Search for the cell housing the specified text and yield its (x, y) center coordinate. 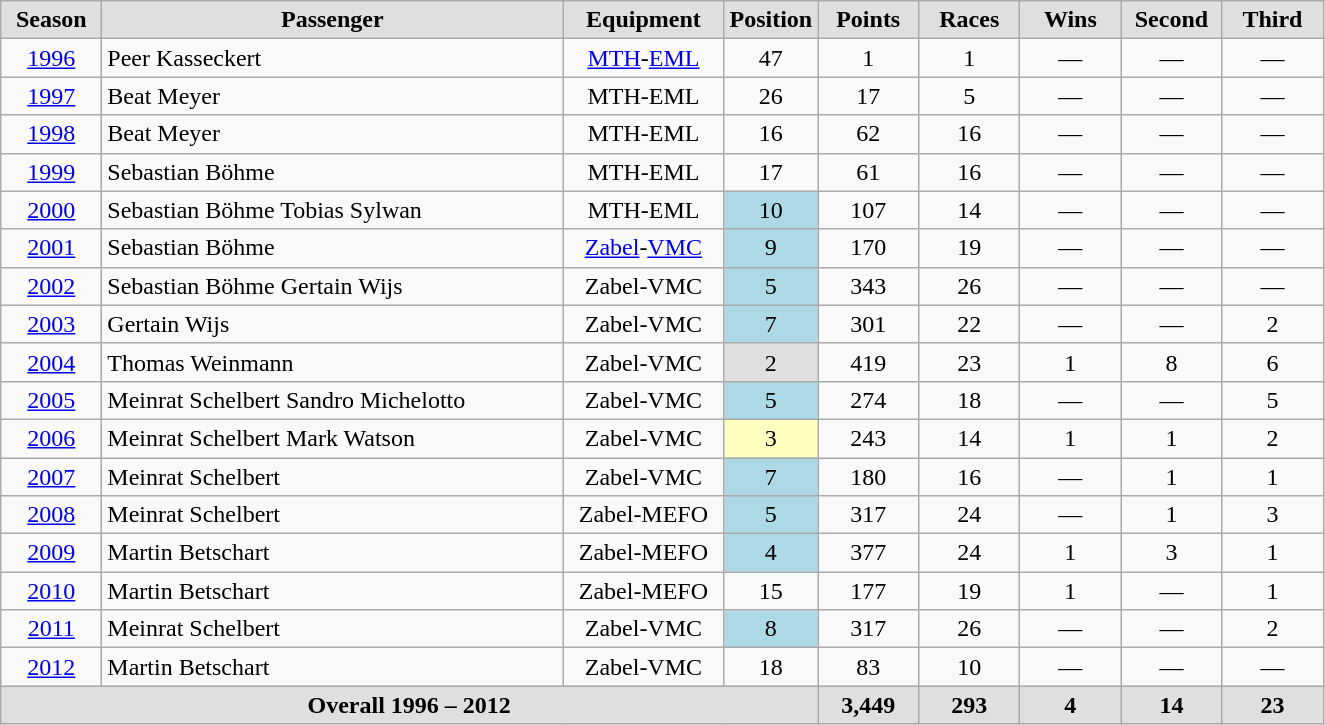
Thomas Weinmann (332, 362)
Meinrat Schelbert Sandro Michelotto (332, 400)
107 (868, 210)
Points (868, 20)
2006 (52, 438)
Gertain Wijs (332, 324)
2008 (52, 515)
293 (970, 705)
2002 (52, 286)
Sebastian Böhme Tobias Sylwan (332, 210)
Position (771, 20)
22 (970, 324)
Third (1272, 20)
301 (868, 324)
Meinrat Schelbert Mark Watson (332, 438)
3,449 (868, 705)
177 (868, 591)
Second (1172, 20)
343 (868, 286)
243 (868, 438)
Sebastian Böhme Gertain Wijs (332, 286)
1998 (52, 134)
9 (771, 248)
2001 (52, 248)
2011 (52, 629)
1996 (52, 58)
62 (868, 134)
Overall 1996 – 2012 (410, 705)
Peer Kasseckert (332, 58)
Equipment (644, 20)
1999 (52, 172)
170 (868, 248)
6 (1272, 362)
83 (868, 667)
61 (868, 172)
2012 (52, 667)
47 (771, 58)
2005 (52, 400)
Season (52, 20)
377 (868, 553)
Races (970, 20)
2009 (52, 553)
180 (868, 477)
Wins (1070, 20)
419 (868, 362)
274 (868, 400)
15 (771, 591)
1997 (52, 96)
2010 (52, 591)
Passenger (332, 20)
2004 (52, 362)
2000 (52, 210)
2003 (52, 324)
2007 (52, 477)
